From the cell containing the given text, extract its center point as (x, y) coordinate. 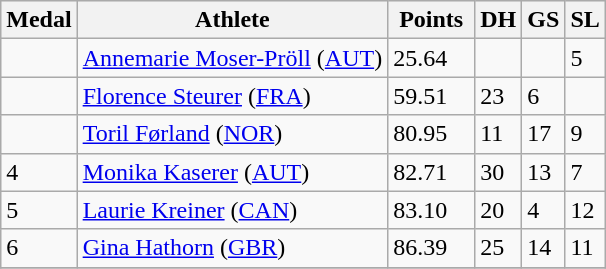
17 (544, 134)
SL (585, 20)
59.51 (432, 96)
83.10 (432, 210)
82.71 (432, 172)
86.39 (432, 248)
Annemarie Moser-Pröll (AUT) (232, 58)
20 (498, 210)
9 (585, 134)
30 (498, 172)
7 (585, 172)
Points (432, 20)
Monika Kaserer (AUT) (232, 172)
23 (498, 96)
Toril Førland (NOR) (232, 134)
Athlete (232, 20)
Medal (39, 20)
DH (498, 20)
80.95 (432, 134)
Florence Steurer (FRA) (232, 96)
25.64 (432, 58)
13 (544, 172)
25 (498, 248)
GS (544, 20)
Laurie Kreiner (CAN) (232, 210)
14 (544, 248)
12 (585, 210)
Gina Hathorn (GBR) (232, 248)
